Return the [X, Y] coordinate for the center point of the cell that contains the specified text.  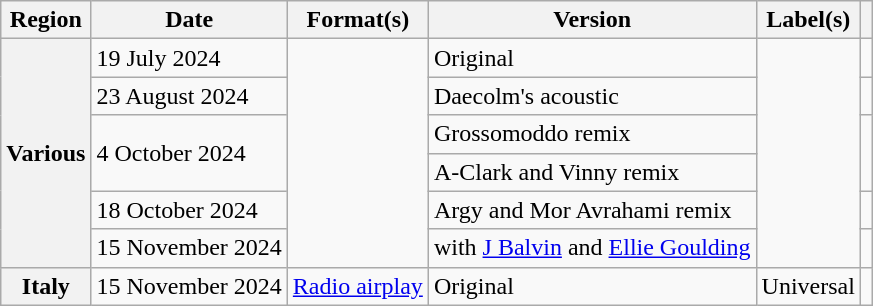
Daecolm's acoustic [592, 96]
Grossomoddo remix [592, 134]
Date [189, 20]
Italy [46, 286]
A-Clark and Vinny remix [592, 172]
19 July 2024 [189, 58]
Various [46, 153]
Radio airplay [358, 286]
18 October 2024 [189, 210]
Format(s) [358, 20]
Label(s) [808, 20]
4 October 2024 [189, 153]
23 August 2024 [189, 96]
Region [46, 20]
Version [592, 20]
Universal [808, 286]
with J Balvin and Ellie Goulding [592, 248]
Argy and Mor Avrahami remix [592, 210]
